For the text-containing cell, return its midpoint in [x, y] coordinate format. 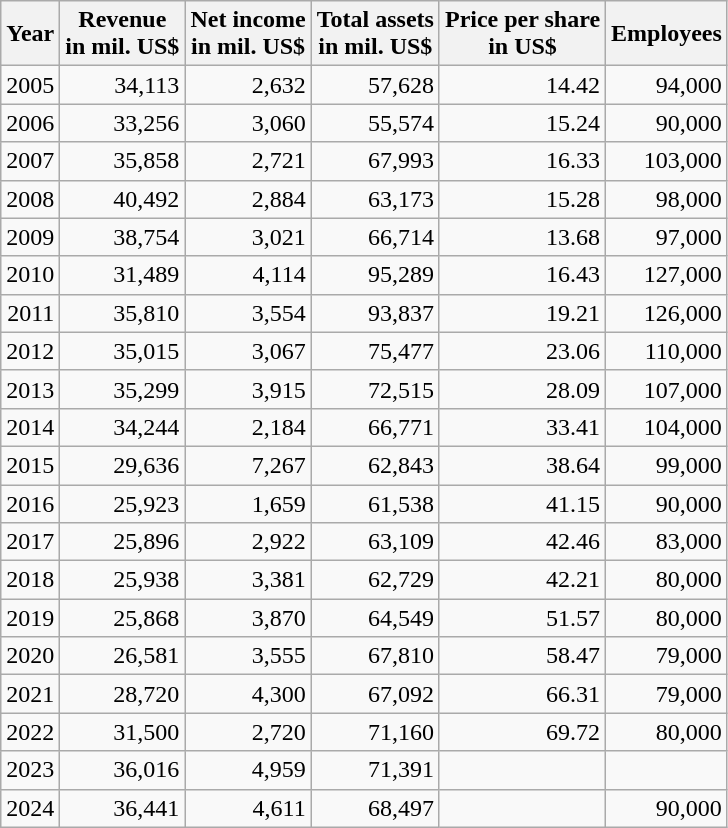
28,720 [122, 694]
7,267 [248, 465]
4,114 [248, 275]
2018 [30, 580]
95,289 [375, 275]
Employees [667, 34]
2,632 [248, 85]
26,581 [122, 656]
3,067 [248, 351]
2016 [30, 503]
4,300 [248, 694]
25,868 [122, 618]
58.47 [522, 656]
2,720 [248, 732]
33,256 [122, 123]
2,884 [248, 199]
94,000 [667, 85]
83,000 [667, 542]
36,016 [122, 770]
35,015 [122, 351]
2009 [30, 237]
97,000 [667, 237]
2021 [30, 694]
2008 [30, 199]
Revenuein mil. US$ [122, 34]
75,477 [375, 351]
35,810 [122, 313]
69.72 [522, 732]
2011 [30, 313]
15.24 [522, 123]
127,000 [667, 275]
1,659 [248, 503]
67,993 [375, 161]
2006 [30, 123]
38.64 [522, 465]
19.21 [522, 313]
Net incomein mil. US$ [248, 34]
28.09 [522, 389]
2023 [30, 770]
35,858 [122, 161]
2010 [30, 275]
2,184 [248, 427]
55,574 [375, 123]
2022 [30, 732]
2013 [30, 389]
4,611 [248, 808]
62,843 [375, 465]
71,391 [375, 770]
3,915 [248, 389]
71,160 [375, 732]
Year [30, 34]
4,959 [248, 770]
104,000 [667, 427]
13.68 [522, 237]
2005 [30, 85]
23.06 [522, 351]
107,000 [667, 389]
33.41 [522, 427]
2019 [30, 618]
34,244 [122, 427]
3,870 [248, 618]
35,299 [122, 389]
67,092 [375, 694]
31,489 [122, 275]
63,173 [375, 199]
29,636 [122, 465]
98,000 [667, 199]
14.42 [522, 85]
66,714 [375, 237]
2012 [30, 351]
31,500 [122, 732]
2024 [30, 808]
34,113 [122, 85]
63,109 [375, 542]
93,837 [375, 313]
110,000 [667, 351]
2015 [30, 465]
66,771 [375, 427]
Total assetsin mil. US$ [375, 34]
126,000 [667, 313]
25,896 [122, 542]
Price per sharein US$ [522, 34]
57,628 [375, 85]
66.31 [522, 694]
2007 [30, 161]
2017 [30, 542]
36,441 [122, 808]
16.43 [522, 275]
3,554 [248, 313]
2014 [30, 427]
64,549 [375, 618]
3,381 [248, 580]
3,021 [248, 237]
2,922 [248, 542]
41.15 [522, 503]
68,497 [375, 808]
3,555 [248, 656]
42.21 [522, 580]
15.28 [522, 199]
25,938 [122, 580]
103,000 [667, 161]
72,515 [375, 389]
61,538 [375, 503]
99,000 [667, 465]
62,729 [375, 580]
3,060 [248, 123]
42.46 [522, 542]
16.33 [522, 161]
38,754 [122, 237]
67,810 [375, 656]
40,492 [122, 199]
51.57 [522, 618]
2,721 [248, 161]
25,923 [122, 503]
2020 [30, 656]
